Scan for the cell matching the given text and deliver its (X, Y) coordinate at center. 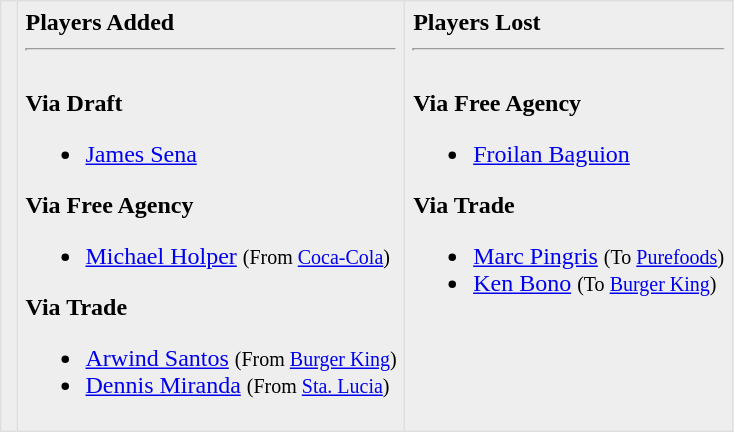
Players Lost Via Free AgencyFroilan BaguionVia TradeMarc Pingris (To Purefoods)Ken Bono (To Burger King) (568, 216)
